Capture the cell that displays the provided text and extract its (X, Y) central coordinate. 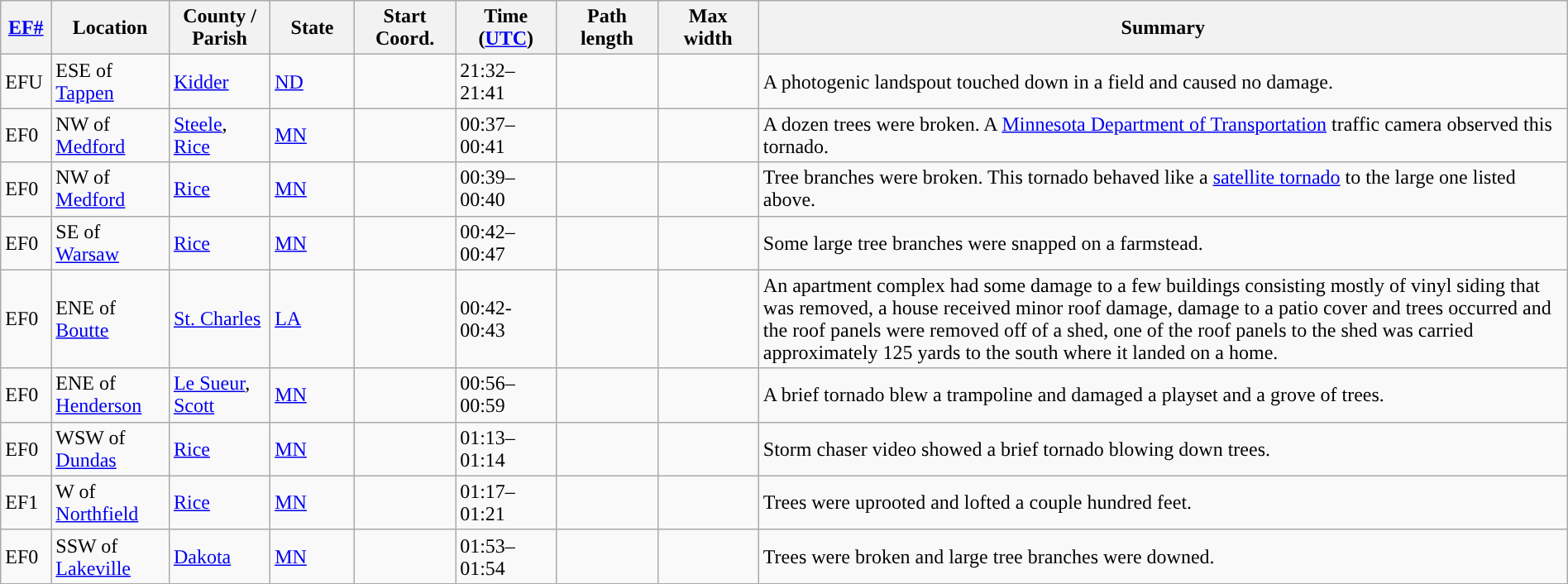
Dakota (219, 556)
SE of Warsaw (111, 243)
ENE of Boutte (111, 319)
Path length (607, 28)
A dozen trees were broken. A Minnesota Department of Transportation traffic camera observed this tornado. (1163, 136)
ESE of Tappen (111, 81)
Some large tree branches were snapped on a farmstead. (1163, 243)
Steele, Rice (219, 136)
Le Sueur, Scott (219, 395)
LA (313, 319)
ENE of Henderson (111, 395)
Kidder (219, 81)
A photogenic landspout touched down in a field and caused no damage. (1163, 81)
21:32–21:41 (506, 81)
00:42-00:43 (506, 319)
Storm chaser video showed a brief tornado blowing down trees. (1163, 448)
00:42–00:47 (506, 243)
Time (UTC) (506, 28)
Trees were broken and large tree branches were downed. (1163, 556)
EFU (26, 81)
W of Northfield (111, 503)
01:13–01:14 (506, 448)
SSW of Lakeville (111, 556)
Summary (1163, 28)
Tree branches were broken. This tornado behaved like a satellite tornado to the large one listed above. (1163, 189)
County / Parish (219, 28)
A brief tornado blew a trampoline and damaged a playset and a grove of trees. (1163, 395)
Start Coord. (404, 28)
EF# (26, 28)
00:37–00:41 (506, 136)
Max width (708, 28)
00:39–00:40 (506, 189)
Trees were uprooted and lofted a couple hundred feet. (1163, 503)
01:53–01:54 (506, 556)
WSW of Dundas (111, 448)
State (313, 28)
Location (111, 28)
St. Charles (219, 319)
ND (313, 81)
01:17–01:21 (506, 503)
00:56–00:59 (506, 395)
EF1 (26, 503)
